Extract the [X, Y] coordinate from the center of the cell holding the provided text.  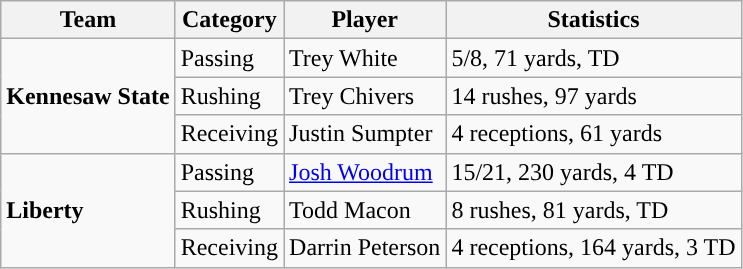
Josh Woodrum [365, 172]
15/21, 230 yards, 4 TD [594, 172]
14 rushes, 97 yards [594, 96]
Darrin Peterson [365, 248]
Player [365, 20]
Trey Chivers [365, 96]
5/8, 71 yards, TD [594, 58]
Statistics [594, 20]
Justin Sumpter [365, 134]
4 receptions, 164 yards, 3 TD [594, 248]
Category [229, 20]
Kennesaw State [88, 96]
8 rushes, 81 yards, TD [594, 210]
Team [88, 20]
Todd Macon [365, 210]
Trey White [365, 58]
Liberty [88, 210]
4 receptions, 61 yards [594, 134]
